For the text-containing cell, return its midpoint in [X, Y] coordinate format. 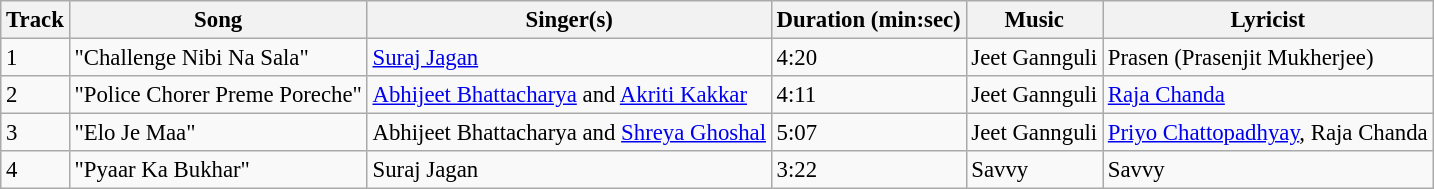
Abhijeet Bhattacharya and Shreya Ghoshal [569, 133]
"Police Chorer Preme Poreche" [218, 95]
3 [35, 133]
1 [35, 58]
Track [35, 20]
"Pyaar Ka Bukhar" [218, 170]
Music [1034, 20]
5:07 [868, 133]
Lyricist [1268, 20]
4 [35, 170]
4:20 [868, 58]
4:11 [868, 95]
3:22 [868, 170]
"Challenge Nibi Na Sala" [218, 58]
Prasen (Prasenjit Mukherjee) [1268, 58]
Abhijeet Bhattacharya and Akriti Kakkar [569, 95]
Priyo Chattopadhyay, Raja Chanda [1268, 133]
Singer(s) [569, 20]
2 [35, 95]
Song [218, 20]
Duration (min:sec) [868, 20]
Raja Chanda [1268, 95]
"Elo Je Maa" [218, 133]
